Provide the [X, Y] coordinate of the cell's center where the given text is located.  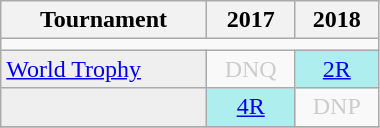
World Trophy [104, 69]
2018 [336, 20]
2R [336, 69]
DNQ [250, 69]
4R [250, 107]
2017 [250, 20]
Tournament [104, 20]
DNP [336, 107]
